Capture the cell that displays the provided text and extract its [x, y] central coordinate. 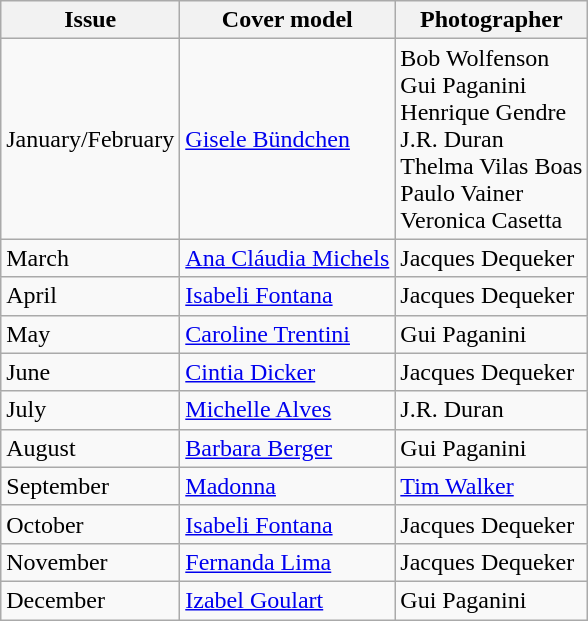
March [90, 258]
August [90, 448]
Issue [90, 20]
June [90, 372]
September [90, 486]
January/February [90, 139]
Tim Walker [492, 486]
Cintia Dicker [288, 372]
May [90, 334]
Michelle Alves [288, 410]
Bob WolfensonGui PaganiniHenrique GendreJ.R. DuranThelma Vilas BoasPaulo VainerVeronica Casetta [492, 139]
Caroline Trentini [288, 334]
Photographer [492, 20]
Barbara Berger [288, 448]
April [90, 296]
Cover model [288, 20]
Gisele Bündchen [288, 139]
October [90, 524]
November [90, 562]
Fernanda Lima [288, 562]
July [90, 410]
Madonna [288, 486]
J.R. Duran [492, 410]
Ana Cláudia Michels [288, 258]
Izabel Goulart [288, 600]
December [90, 600]
